Determine the (x, y) coordinate at the center of the cell enclosing the given text.  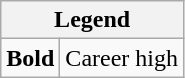
Career high (122, 58)
Legend (92, 20)
Bold (30, 58)
